Identify which cell holds the provided text, then report its (x, y) central coordinate. 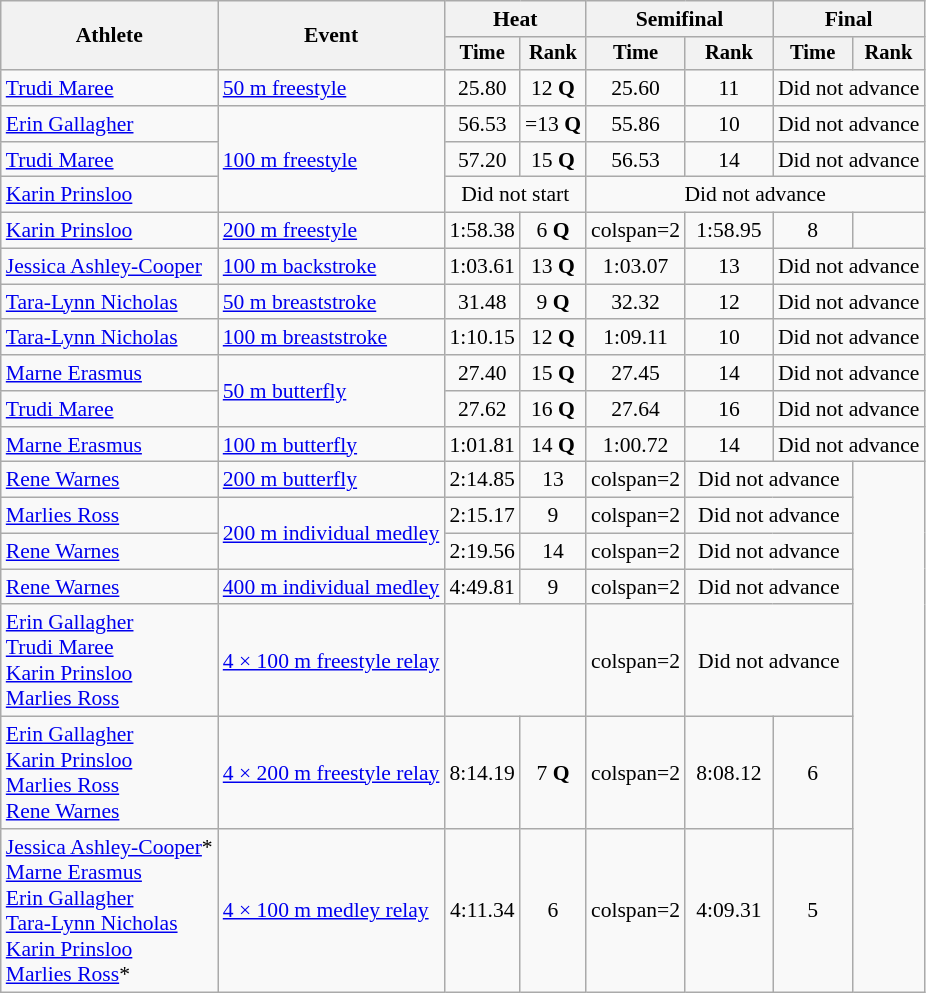
8:14.19 (482, 773)
5 (813, 910)
25.80 (482, 88)
Erin GallagherKarin PrinslooMarlies RossRene Warnes (110, 773)
400 m individual medley (332, 587)
4 × 200 m freestyle relay (332, 773)
4:09.31 (729, 910)
16 (729, 409)
Jessica Ashley-Cooper*Marne ErasmusErin GallagherTara-Lynn NicholasKarin PrinslooMarlies Ross* (110, 910)
31.48 (482, 302)
9 Q (553, 302)
Athlete (110, 36)
8:08.12 (729, 773)
1:01.81 (482, 445)
1:03.61 (482, 267)
1:03.07 (636, 267)
100 m breaststroke (332, 338)
Event (332, 36)
8 (813, 231)
200 m individual medley (332, 534)
50 m butterfly (332, 390)
32.32 (636, 302)
Erin Gallagher (110, 124)
200 m freestyle (332, 231)
Did not start (515, 195)
Semifinal (680, 19)
50 m breaststroke (332, 302)
2:15.17 (482, 516)
6 Q (553, 231)
7 Q (553, 773)
Heat (515, 19)
55.86 (636, 124)
1:58.38 (482, 231)
100 m freestyle (332, 160)
12 (729, 302)
27.64 (636, 409)
14 Q (553, 445)
57.20 (482, 160)
2:19.56 (482, 552)
1:00.72 (636, 445)
11 (729, 88)
25.60 (636, 88)
100 m backstroke (332, 267)
27.40 (482, 373)
100 m butterfly (332, 445)
Marlies Ross (110, 516)
27.45 (636, 373)
4 × 100 m medley relay (332, 910)
=13 Q (553, 124)
27.62 (482, 409)
200 m butterfly (332, 480)
16 Q (553, 409)
1:10.15 (482, 338)
1:09.11 (636, 338)
4:49.81 (482, 587)
4 × 100 m freestyle relay (332, 661)
Jessica Ashley-Cooper (110, 267)
50 m freestyle (332, 88)
2:14.85 (482, 480)
13 Q (553, 267)
Final (849, 19)
4:11.34 (482, 910)
Erin GallagherTrudi MareeKarin PrinslooMarlies Ross (110, 661)
1:58.95 (729, 231)
